Provide the [x, y] coordinate of the cell's center where the given text is located.  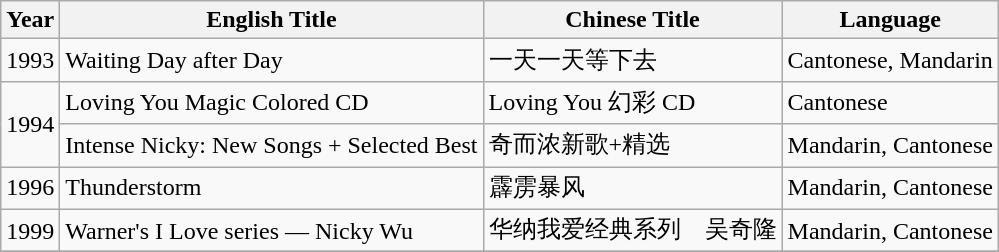
Year [30, 20]
霹雳暴风 [632, 188]
1999 [30, 230]
一天一天等下去 [632, 60]
Loving You 幻彩 CD [632, 102]
Language [890, 20]
Waiting Day after Day [272, 60]
Thunderstorm [272, 188]
Cantonese, Mandarin [890, 60]
Loving You Magic Colored CD [272, 102]
Warner's I Love series — Nicky Wu [272, 230]
Chinese Title [632, 20]
1994 [30, 124]
奇而浓新歌+精选 [632, 146]
1993 [30, 60]
1996 [30, 188]
Cantonese [890, 102]
English Title [272, 20]
Intense Nicky: New Songs + Selected Best [272, 146]
华纳我爱经典系列 吴奇隆 [632, 230]
